Determine the (x, y) coordinate at the center of the cell enclosing the given text.  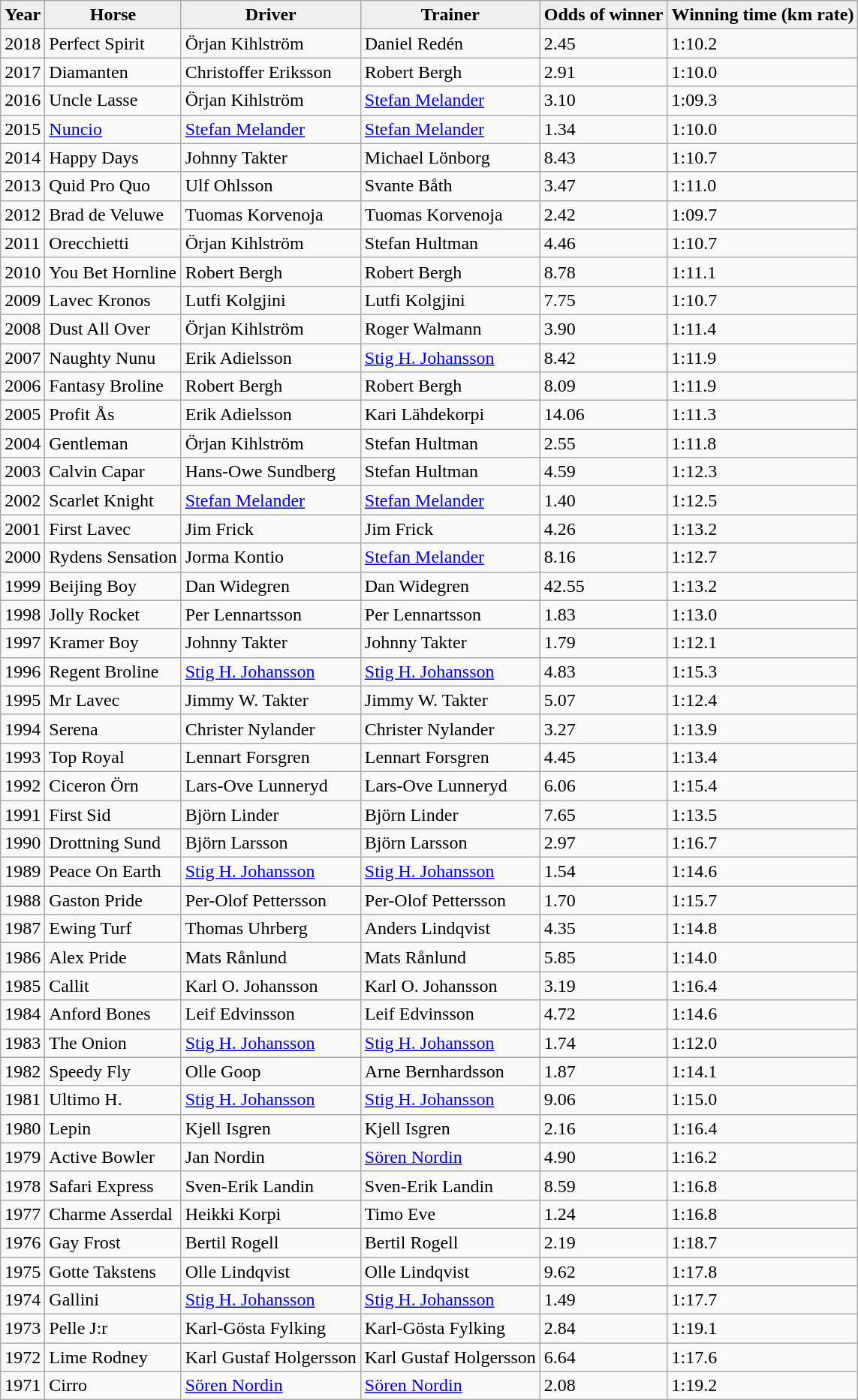
1:15.3 (763, 671)
Jolly Rocket (113, 614)
Regent Broline (113, 671)
1.70 (604, 900)
The Onion (113, 1043)
1:17.8 (763, 1272)
Anford Bones (113, 1014)
1.34 (604, 129)
2002 (23, 500)
3.47 (604, 186)
1996 (23, 671)
Trainer (450, 15)
1978 (23, 1185)
1:09.7 (763, 215)
1998 (23, 614)
1992 (23, 786)
1:11.3 (763, 415)
8.78 (604, 272)
2.97 (604, 843)
Drottning Sund (113, 843)
Dust All Over (113, 329)
2012 (23, 215)
Christoffer Eriksson (270, 72)
1:15.0 (763, 1100)
1:15.4 (763, 786)
1:16.2 (763, 1157)
2015 (23, 129)
1:18.7 (763, 1242)
4.59 (604, 472)
Year (23, 15)
2000 (23, 557)
3.19 (604, 986)
Arne Bernhardsson (450, 1071)
Fantasy Broline (113, 386)
Odds of winner (604, 15)
1:11.8 (763, 443)
Ultimo H. (113, 1100)
Gay Frost (113, 1242)
14.06 (604, 415)
1986 (23, 957)
9.62 (604, 1272)
Timo Eve (450, 1214)
1982 (23, 1071)
You Bet Hornline (113, 272)
Anders Lindqvist (450, 929)
7.75 (604, 300)
Happy Days (113, 158)
Pelle J:r (113, 1329)
Roger Walmann (450, 329)
3.10 (604, 101)
1994 (23, 729)
2011 (23, 243)
Beijing Boy (113, 586)
1.79 (604, 643)
First Sid (113, 814)
1:12.5 (763, 500)
1991 (23, 814)
Rydens Sensation (113, 557)
1980 (23, 1128)
8.16 (604, 557)
2.45 (604, 44)
Gaston Pride (113, 900)
1988 (23, 900)
Calvin Capar (113, 472)
1999 (23, 586)
1:15.7 (763, 900)
Profit Ås (113, 415)
Jan Nordin (270, 1157)
1997 (23, 643)
Jorma Kontio (270, 557)
Diamanten (113, 72)
1:12.1 (763, 643)
Active Bowler (113, 1157)
1:14.8 (763, 929)
1972 (23, 1357)
1973 (23, 1329)
2008 (23, 329)
Charme Asserdal (113, 1214)
7.65 (604, 814)
3.90 (604, 329)
2.08 (604, 1386)
6.64 (604, 1357)
1975 (23, 1272)
1981 (23, 1100)
1985 (23, 986)
4.45 (604, 757)
Callit (113, 986)
Winning time (km rate) (763, 15)
Brad de Veluwe (113, 215)
1.49 (604, 1300)
1:11.0 (763, 186)
1976 (23, 1242)
4.90 (604, 1157)
1:17.6 (763, 1357)
1995 (23, 700)
1:13.5 (763, 814)
Naughty Nunu (113, 358)
2.91 (604, 72)
1990 (23, 843)
1.54 (604, 872)
1:14.0 (763, 957)
1:12.0 (763, 1043)
1.83 (604, 614)
4.46 (604, 243)
Perfect Spirit (113, 44)
Lavec Kronos (113, 300)
Gentleman (113, 443)
4.26 (604, 529)
1:14.1 (763, 1071)
Michael Lönborg (450, 158)
Lepin (113, 1128)
1993 (23, 757)
2001 (23, 529)
2009 (23, 300)
Cirro (113, 1386)
1:09.3 (763, 101)
Horse (113, 15)
1.87 (604, 1071)
Top Royal (113, 757)
6.06 (604, 786)
Uncle Lasse (113, 101)
8.42 (604, 358)
2017 (23, 72)
2.19 (604, 1242)
Hans-Owe Sundberg (270, 472)
1971 (23, 1386)
Kramer Boy (113, 643)
Serena (113, 729)
1:12.7 (763, 557)
First Lavec (113, 529)
Kari Lähdekorpi (450, 415)
1:12.4 (763, 700)
Daniel Redén (450, 44)
Svante Båth (450, 186)
2004 (23, 443)
Gotte Takstens (113, 1272)
2003 (23, 472)
Safari Express (113, 1185)
4.83 (604, 671)
1:12.3 (763, 472)
1:10.2 (763, 44)
Quid Pro Quo (113, 186)
2.42 (604, 215)
1:19.2 (763, 1386)
1:11.4 (763, 329)
42.55 (604, 586)
1987 (23, 929)
1979 (23, 1157)
1977 (23, 1214)
8.43 (604, 158)
Nuncio (113, 129)
Ulf Ohlsson (270, 186)
2013 (23, 186)
1.74 (604, 1043)
2016 (23, 101)
1:13.0 (763, 614)
1983 (23, 1043)
Orecchietti (113, 243)
Gallini (113, 1300)
9.06 (604, 1100)
1:19.1 (763, 1329)
1.40 (604, 500)
2007 (23, 358)
1:13.4 (763, 757)
1.24 (604, 1214)
1:11.1 (763, 272)
2014 (23, 158)
Driver (270, 15)
8.59 (604, 1185)
Speedy Fly (113, 1071)
4.72 (604, 1014)
1989 (23, 872)
Olle Goop (270, 1071)
Peace On Earth (113, 872)
2018 (23, 44)
1974 (23, 1300)
3.27 (604, 729)
5.85 (604, 957)
Alex Pride (113, 957)
1984 (23, 1014)
8.09 (604, 386)
2.16 (604, 1128)
Scarlet Knight (113, 500)
1:16.7 (763, 843)
2010 (23, 272)
1:17.7 (763, 1300)
Ciceron Örn (113, 786)
Ewing Turf (113, 929)
2006 (23, 386)
Mr Lavec (113, 700)
4.35 (604, 929)
5.07 (604, 700)
1:13.9 (763, 729)
2005 (23, 415)
2.84 (604, 1329)
Lime Rodney (113, 1357)
Heikki Korpi (270, 1214)
2.55 (604, 443)
Thomas Uhrberg (270, 929)
